Provide the (X, Y) coordinate of the cell's center where the given text is located.  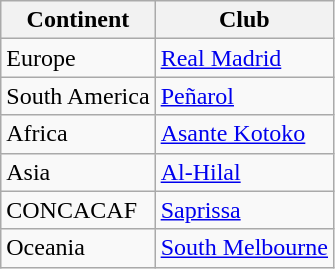
South Melbourne (244, 248)
Asia (78, 172)
Peñarol (244, 96)
CONCACAF (78, 210)
Africa (78, 134)
South America (78, 96)
Asante Kotoko (244, 134)
Oceania (78, 248)
Continent (78, 20)
Real Madrid (244, 58)
Europe (78, 58)
Club (244, 20)
Saprissa (244, 210)
Al-Hilal (244, 172)
